Return the (X, Y) coordinate for the center point of the cell that contains the specified text.  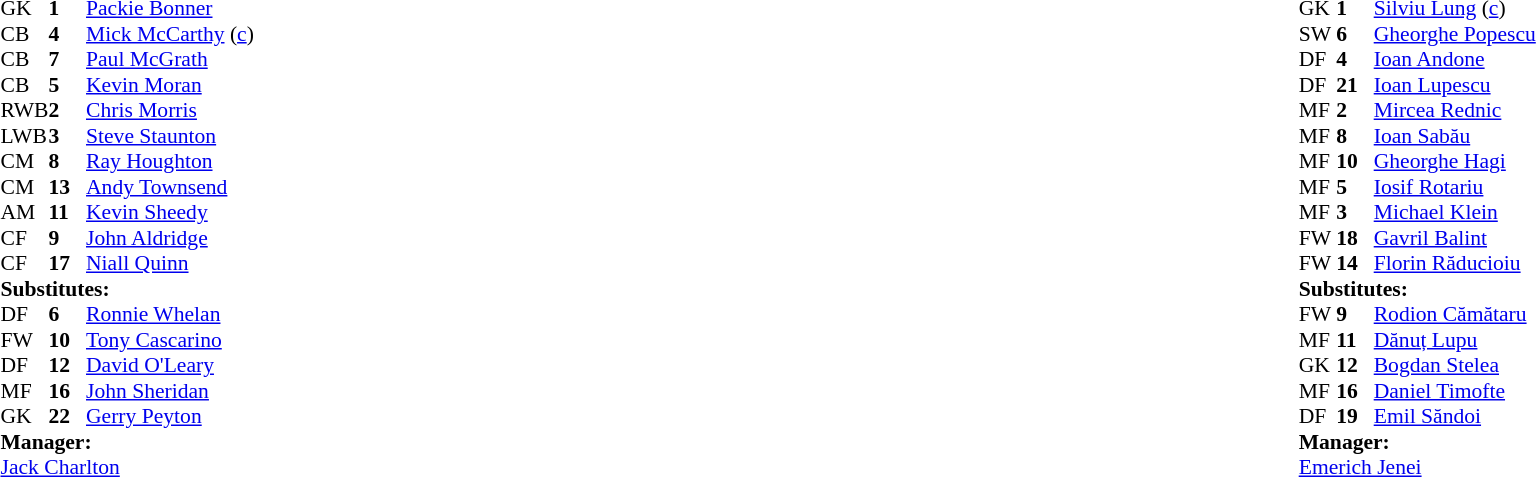
Daniel Timofte (1455, 391)
Iosif Rotariu (1455, 187)
13 (67, 187)
Ioan Andone (1455, 59)
RWB (24, 111)
Mircea Rednic (1455, 111)
LWB (24, 136)
John Aldridge (170, 238)
Ioan Lupescu (1455, 85)
17 (67, 263)
19 (1355, 417)
Andy Townsend (170, 187)
Kevin Moran (170, 85)
SW (1318, 34)
Ioan Sabău (1455, 136)
22 (67, 417)
Chris Morris (170, 111)
Emil Săndoi (1455, 417)
David O'Leary (170, 365)
Dănuț Lupu (1455, 340)
Paul McGrath (170, 59)
Ronnie Whelan (170, 315)
Tony Cascarino (170, 340)
Florin Răducioiu (1455, 263)
18 (1355, 238)
Kevin Sheedy (170, 213)
Rodion Cămătaru (1455, 315)
Niall Quinn (170, 263)
21 (1355, 85)
Bogdan Stelea (1455, 365)
Gheorghe Hagi (1455, 161)
Steve Staunton (170, 136)
Gerry Peyton (170, 417)
Gheorghe Popescu (1455, 34)
AM (24, 213)
Michael Klein (1455, 213)
Gavril Balint (1455, 238)
Mick McCarthy (c) (170, 34)
John Sheridan (170, 391)
7 (67, 59)
14 (1355, 263)
Ray Houghton (170, 161)
